Scan for the cell matching the given text and deliver its [X, Y] coordinate at center. 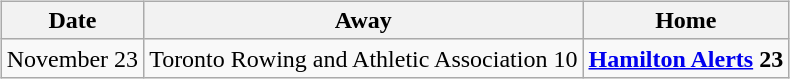
Away [364, 20]
Hamilton Alerts 23 [686, 58]
November 23 [72, 58]
Date [72, 20]
Home [686, 20]
Toronto Rowing and Athletic Association 10 [364, 58]
